Search for the cell housing the specified text and yield its [X, Y] center coordinate. 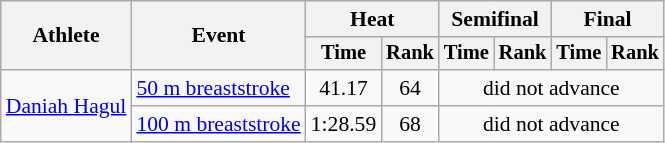
100 m breaststroke [218, 124]
Daniah Hagul [66, 106]
Athlete [66, 36]
Event [218, 36]
64 [410, 88]
41.17 [344, 88]
1:28.59 [344, 124]
Heat [372, 19]
Semifinal [495, 19]
50 m breaststroke [218, 88]
Final [607, 19]
68 [410, 124]
